Return the [x, y] coordinate for the center point of the cell that contains the specified text.  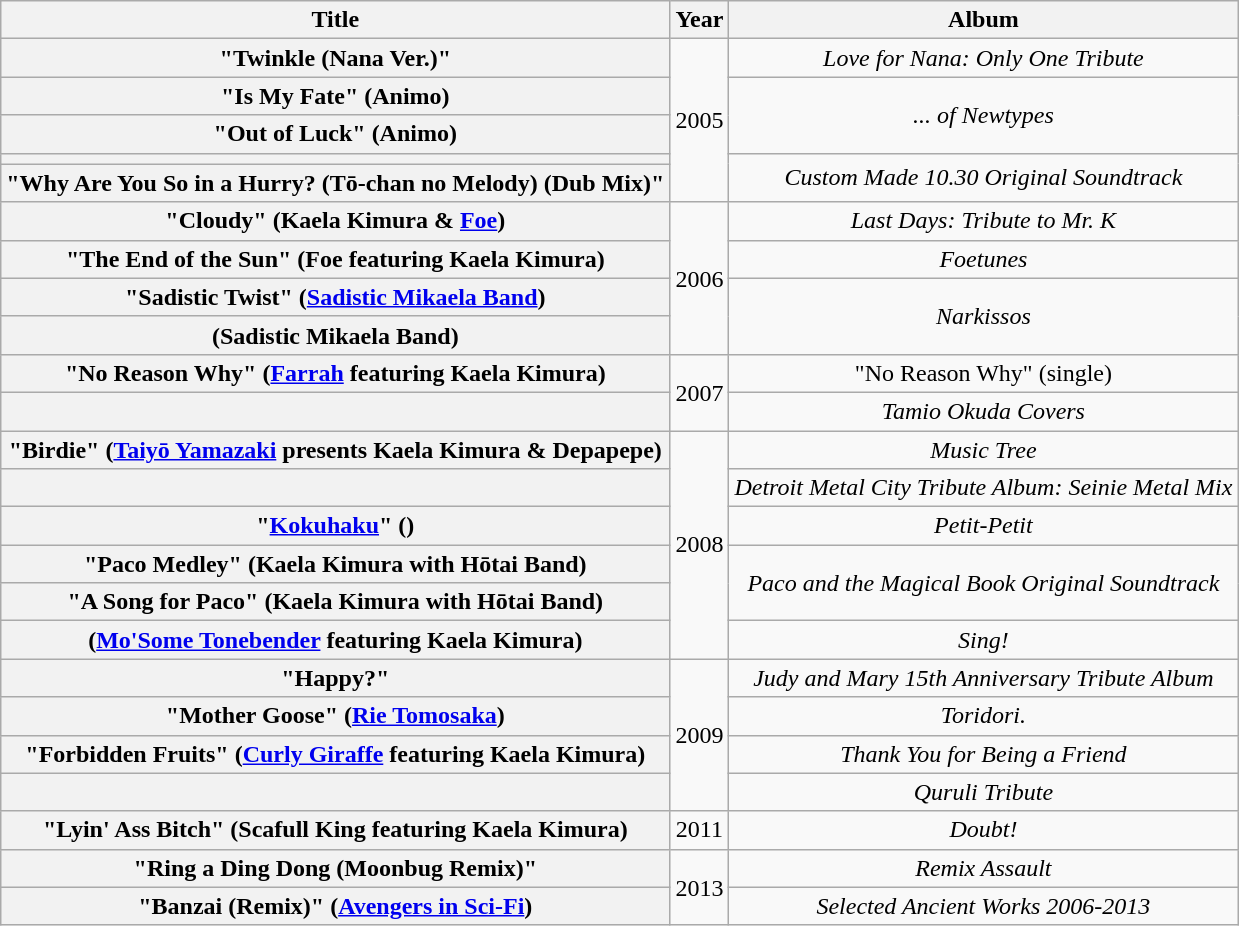
Narkissos [984, 316]
2007 [700, 392]
Sing! [984, 640]
"Banzai (Remix)" (Avengers in Sci-Fi) [336, 906]
Last Days: Tribute to Mr. K [984, 221]
"Paco Medley" (Kaela Kimura with Hōtai Band) [336, 564]
Doubt! [984, 830]
(Mo'Some Tonebender featuring Kaela Kimura) [336, 640]
Music Tree [984, 449]
"Happy?" [336, 678]
"Kokuhaku" () [336, 526]
"Out of Luck" (Animo) [336, 134]
"Birdie" (Taiyō Yamazaki presents Kaela Kimura & Depapepe) [336, 449]
"Ring a Ding Dong (Moonbug Remix)" [336, 868]
Remix Assault [984, 868]
Quruli Tribute [984, 792]
Love for Nana: Only One Tribute [984, 58]
2008 [700, 544]
"Twinkle (Nana Ver.)" [336, 58]
"Sadistic Twist" (Sadistic Mikaela Band) [336, 297]
2005 [700, 120]
Detroit Metal City Tribute Album: Seinie Metal Mix [984, 488]
Thank You for Being a Friend [984, 754]
2006 [700, 278]
"No Reason Why" (Farrah featuring Kaela Kimura) [336, 373]
Petit-Petit [984, 526]
Album [984, 20]
"Is My Fate" (Animo) [336, 96]
Title [336, 20]
2011 [700, 830]
"The End of the Sun" (Foe featuring Kaela Kimura) [336, 259]
Custom Made 10.30 Original Soundtrack [984, 178]
"Lyin' Ass Bitch" (Scafull King featuring Kaela Kimura) [336, 830]
"Mother Goose" (Rie Tomosaka) [336, 716]
"Forbidden Fruits" (Curly Giraffe featuring Kaela Kimura) [336, 754]
"Why Are You So in a Hurry? (Tō-chan no Melody) (Dub Mix)" [336, 183]
"No Reason Why" (single) [984, 373]
"A Song for Paco" (Kaela Kimura with Hōtai Band) [336, 602]
(Sadistic Mikaela Band) [336, 335]
Judy and Mary 15th Anniversary Tribute Album [984, 678]
2009 [700, 735]
Paco and the Magical Book Original Soundtrack [984, 583]
Foetunes [984, 259]
Year [700, 20]
Tamio Okuda Covers [984, 411]
Selected Ancient Works 2006-2013 [984, 906]
"Cloudy" (Kaela Kimura & Foe) [336, 221]
Toridori. [984, 716]
2013 [700, 887]
... of Newtypes [984, 115]
